Output the (x, y) coordinate of the center of the cell containing the given text.  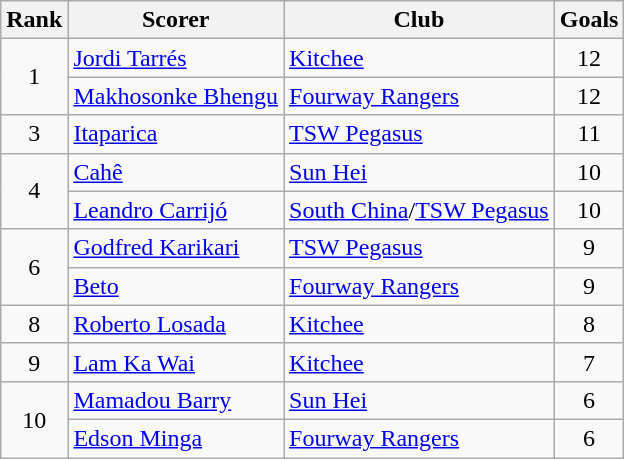
Roberto Losada (176, 324)
1 (34, 77)
3 (34, 134)
7 (589, 362)
Cahê (176, 172)
Makhosonke Bhengu (176, 96)
South China/TSW Pegasus (420, 210)
Jordi Tarrés (176, 58)
Lam Ka Wai (176, 362)
Mamadou Barry (176, 400)
Itaparica (176, 134)
Leandro Carrijó (176, 210)
Goals (589, 20)
Beto (176, 286)
Club (420, 20)
Rank (34, 20)
Edson Minga (176, 438)
Godfred Karikari (176, 248)
4 (34, 191)
Scorer (176, 20)
11 (589, 134)
